Search for the cell housing the specified text and yield its [X, Y] center coordinate. 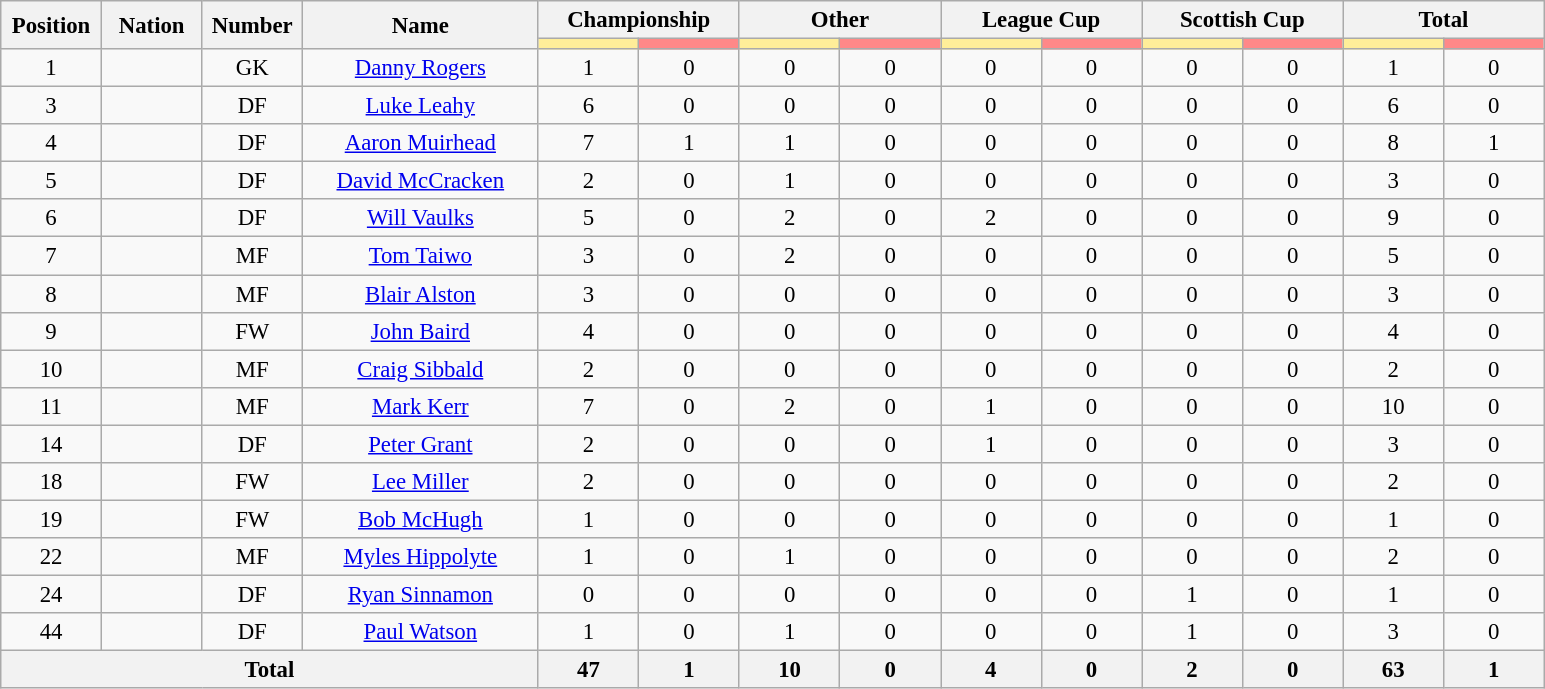
David McCracken [421, 181]
Other [840, 20]
Will Vaulks [421, 219]
63 [1394, 670]
Name [421, 25]
Craig Sibbald [421, 369]
Blair Alston [421, 294]
Luke Leahy [421, 106]
24 [52, 594]
Tom Taiwo [421, 256]
Ryan Sinnamon [421, 594]
GK [252, 68]
Position [52, 25]
John Baird [421, 331]
18 [52, 482]
Danny Rogers [421, 68]
Peter Grant [421, 444]
44 [52, 632]
19 [52, 519]
Number [252, 25]
Scottish Cup [1242, 20]
22 [52, 557]
Mark Kerr [421, 406]
Lee Miller [421, 482]
47 [588, 670]
14 [52, 444]
Myles Hippolyte [421, 557]
Paul Watson [421, 632]
11 [52, 406]
Nation [152, 25]
Championship [638, 20]
League Cup [1040, 20]
Bob McHugh [421, 519]
Aaron Muirhead [421, 143]
